Provide the (X, Y) coordinate of the cell's center where the given text is located.  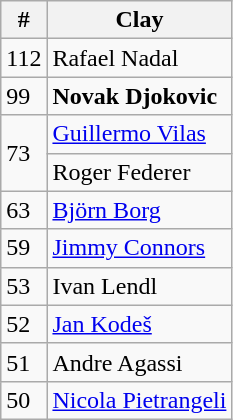
51 (24, 362)
Novak Djokovic (140, 96)
Rafael Nadal (140, 58)
Clay (140, 20)
Guillermo Vilas (140, 134)
Roger Federer (140, 172)
50 (24, 400)
Andre Agassi (140, 362)
99 (24, 96)
63 (24, 210)
52 (24, 324)
112 (24, 58)
Jimmy Connors (140, 248)
73 (24, 153)
Jan Kodeš (140, 324)
59 (24, 248)
Nicola Pietrangeli (140, 400)
Ivan Lendl (140, 286)
Björn Borg (140, 210)
53 (24, 286)
# (24, 20)
